Pinpoint the cell where the given text exists, returning its [x, y] midpoint coordinate. 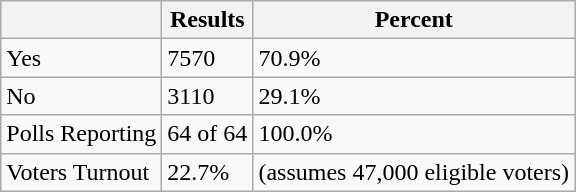
Polls Reporting [82, 134]
70.9% [414, 58]
Results [208, 20]
64 of 64 [208, 134]
100.0% [414, 134]
7570 [208, 58]
Percent [414, 20]
29.1% [414, 96]
Yes [82, 58]
3110 [208, 96]
(assumes 47,000 eligible voters) [414, 172]
No [82, 96]
Voters Turnout [82, 172]
22.7% [208, 172]
